Detect which cell encompasses the target text, then output its (x, y) center coordinate. 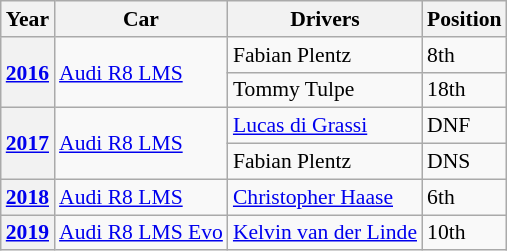
DNF (464, 126)
Kelvin van der Linde (325, 233)
Year (28, 19)
2016 (28, 72)
8th (464, 55)
Tommy Tulpe (325, 90)
Audi R8 LMS Evo (141, 233)
10th (464, 233)
Lucas di Grassi (325, 126)
Christopher Haase (325, 197)
2018 (28, 197)
Position (464, 19)
Drivers (325, 19)
2017 (28, 144)
18th (464, 90)
6th (464, 197)
Car (141, 19)
2019 (28, 233)
DNS (464, 162)
